Return (x, y) of the center of cell containing provided text 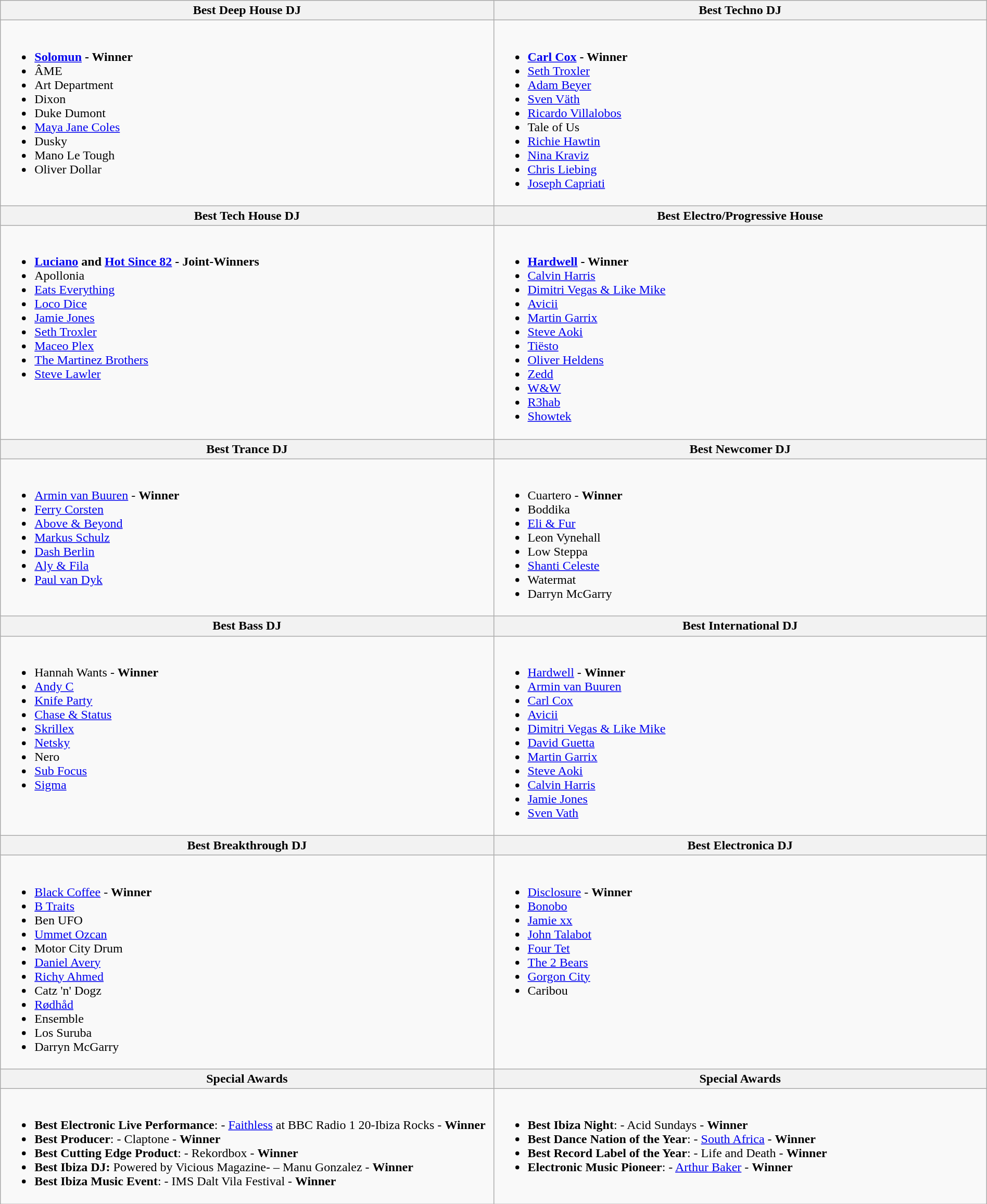
Black Coffee - WinnerB TraitsBen UFOUmmet OzcanMotor City DrumDaniel AveryRichy AhmedCatz 'n' DogzRødhådEnsembleLos SurubaDarryn McGarry (247, 962)
Disclosure - WinnerBonoboJamie xxJohn TalabotFour TetThe 2 BearsGorgon CityCaribou (740, 962)
Best International DJ (740, 626)
Best Breakthrough DJ (247, 845)
Hardwell - WinnerCalvin HarrisDimitri Vegas & Like MikeAviciiMartin GarrixSteve AokiTiëstoOliver HeldensZeddW&WR3habShowtek (740, 332)
Best Techno DJ (740, 10)
Solomun - WinnerÂMEArt DepartmentDixonDuke DumontMaya Jane ColesDuskyMano Le ToughOliver Dollar (247, 113)
Luciano and Hot Since 82 - Joint-WinnersApolloniaEats EverythingLoco DiceJamie JonesSeth TroxlerMaceo PlexThe Martinez BrothersSteve Lawler (247, 332)
Hardwell - WinnerArmin van BuurenCarl CoxAviciiDimitri Vegas & Like MikeDavid GuettaMartin GarrixSteve AokiCalvin HarrisJamie JonesSven Vath (740, 735)
Best Trance DJ (247, 449)
Armin van Buuren - WinnerFerry CorstenAbove & BeyondMarkus SchulzDash BerlinAly & FilaPaul van Dyk (247, 537)
Best Electronica DJ (740, 845)
Best Tech House DJ (247, 216)
Carl Cox - WinnerSeth TroxlerAdam BeyerSven VäthRicardo VillalobosTale of UsRichie HawtinNina KravizChris LiebingJoseph Capriati (740, 113)
Cuartero - WinnerBoddikaEli & FurLeon VynehallLow SteppaShanti CelesteWatermatDarryn McGarry (740, 537)
Hannah Wants - WinnerAndy CKnife PartyChase & StatusSkrillexNetskyNeroSub FocusSigma (247, 735)
Best Newcomer DJ (740, 449)
Best Electro/Progressive House (740, 216)
Best Deep House DJ (247, 10)
Best Bass DJ (247, 626)
